Find where the given text appears and provide that cell's center as (X, Y) coordinate. 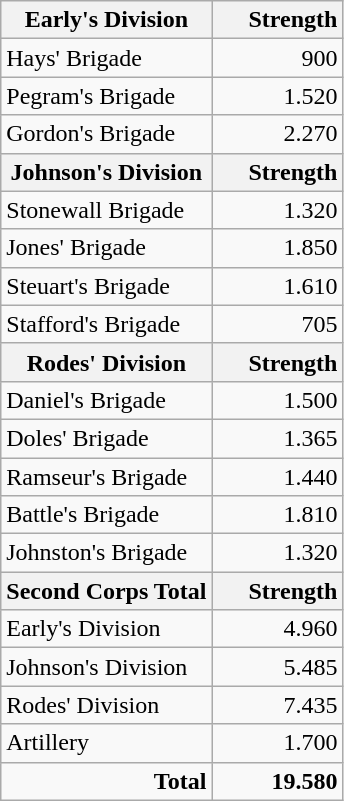
1.700 (278, 743)
19.580 (278, 781)
705 (278, 324)
Pegram's Brigade (106, 96)
Johnston's Brigade (106, 553)
Second Corps Total (106, 591)
1.440 (278, 477)
Jones' Brigade (106, 248)
Ramseur's Brigade (106, 477)
1.365 (278, 438)
4.960 (278, 629)
900 (278, 58)
Doles' Brigade (106, 438)
Artillery (106, 743)
Steuart's Brigade (106, 286)
Gordon's Brigade (106, 134)
Total (106, 781)
2.270 (278, 134)
5.485 (278, 667)
1.520 (278, 96)
Stafford's Brigade (106, 324)
1.610 (278, 286)
1.500 (278, 400)
Hays' Brigade (106, 58)
Stonewall Brigade (106, 210)
Daniel's Brigade (106, 400)
1.810 (278, 515)
1.850 (278, 248)
Battle's Brigade (106, 515)
7.435 (278, 705)
